For the text-containing cell, return its midpoint in [X, Y] coordinate format. 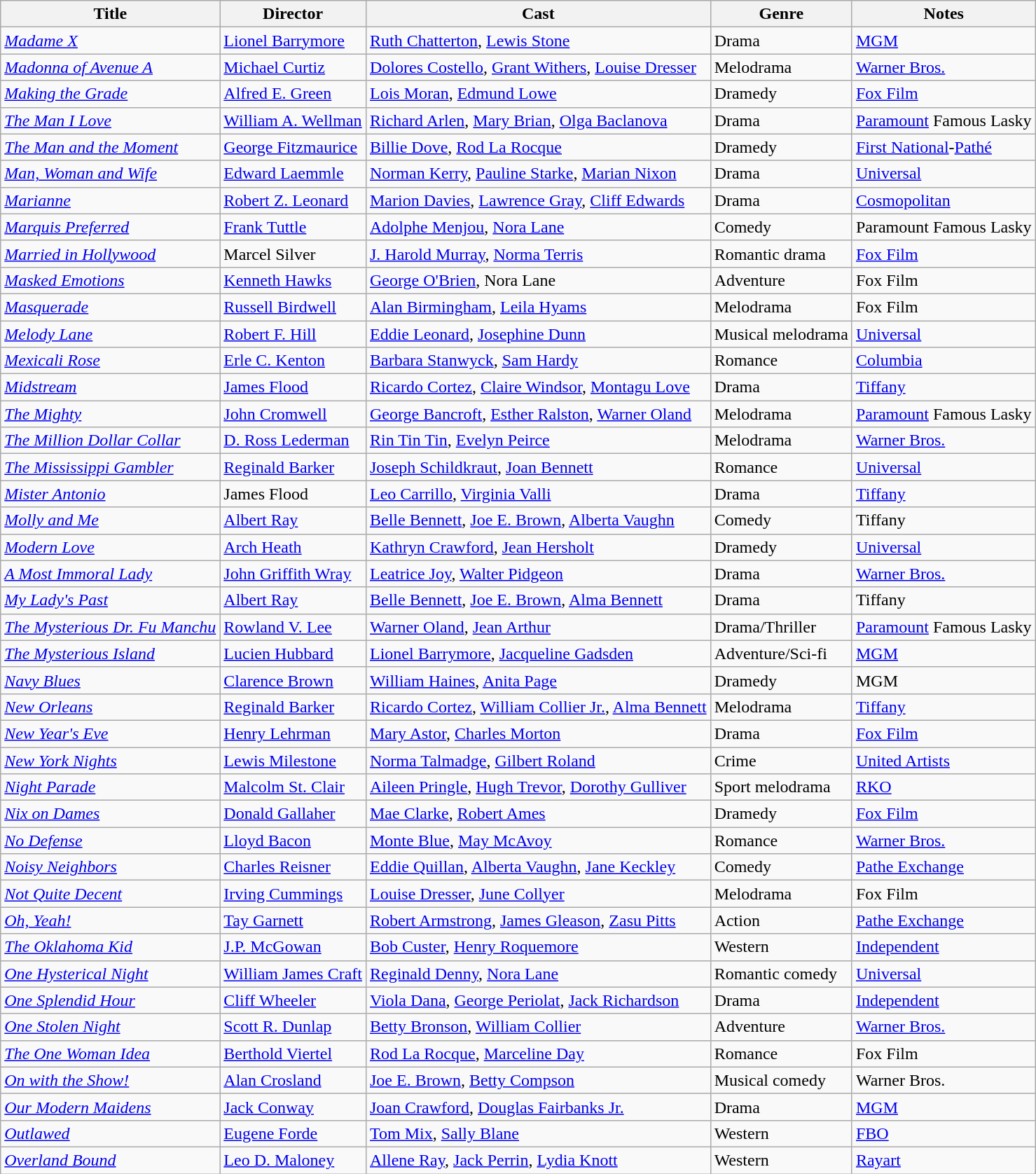
John Griffith Wray [293, 574]
Drama/Thriller [781, 627]
Director [293, 14]
The Man I Love [111, 120]
Clarence Brown [293, 680]
Nix on Dames [111, 814]
Melody Lane [111, 334]
Ruth Chatterton, Lewis Stone [538, 41]
Belle Bennett, Joe E. Brown, Alberta Vaughn [538, 520]
Alan Birmingham, Leila Hyams [538, 307]
New York Nights [111, 760]
Charles Reisner [293, 867]
Lewis Milestone [293, 760]
Mae Clarke, Robert Ames [538, 814]
New Orleans [111, 707]
Oh, Yeah! [111, 920]
The Million Dollar Collar [111, 441]
William A. Wellman [293, 120]
Marcel Silver [293, 254]
Malcolm St. Clair [293, 787]
FBO [944, 1133]
Rod La Rocque, Marceline Day [538, 1054]
Warner Oland, Jean Arthur [538, 627]
Rayart [944, 1160]
Overland Bound [111, 1160]
Musical comedy [781, 1080]
Ricardo Cortez, Claire Windsor, Montagu Love [538, 387]
Noisy Neighbors [111, 867]
J. Harold Murray, Norma Terris [538, 254]
Aileen Pringle, Hugh Trevor, Dorothy Gulliver [538, 787]
Robert Armstrong, James Gleason, Zasu Pitts [538, 920]
The Mysterious Dr. Fu Manchu [111, 627]
Genre [781, 14]
Columbia [944, 361]
Reginald Denny, Nora Lane [538, 974]
Adolphe Menjou, Nora Lane [538, 227]
Molly and Me [111, 520]
Tom Mix, Sally Blane [538, 1133]
Title [111, 14]
Navy Blues [111, 680]
Mary Astor, Charles Morton [538, 733]
Mister Antonio [111, 494]
The Mysterious Island [111, 654]
Rin Tin Tin, Evelyn Peirce [538, 441]
J.P. McGowan [293, 947]
George Fitzmaurice [293, 147]
Masked Emotions [111, 280]
The One Woman Idea [111, 1054]
William Haines, Anita Page [538, 680]
The Oklahoma Kid [111, 947]
The Mighty [111, 414]
Cosmopolitan [944, 200]
Modern Love [111, 547]
Madame X [111, 41]
Romantic comedy [781, 974]
Robert F. Hill [293, 334]
Marquis Preferred [111, 227]
My Lady's Past [111, 600]
Louise Dresser, June Collyer [538, 894]
George O'Brien, Nora Lane [538, 280]
Robert Z. Leonard [293, 200]
William James Craft [293, 974]
Joan Crawford, Douglas Fairbanks Jr. [538, 1107]
Alfred E. Green [293, 94]
Russell Birdwell [293, 307]
Eddie Quillan, Alberta Vaughn, Jane Keckley [538, 867]
Jack Conway [293, 1107]
Leo Carrillo, Virginia Valli [538, 494]
Joseph Schildkraut, Joan Bennett [538, 467]
One Hysterical Night [111, 974]
Making the Grade [111, 94]
First National-Pathé [944, 147]
Norma Talmadge, Gilbert Roland [538, 760]
Cast [538, 14]
Betty Bronson, William Collier [538, 1027]
Madonna of Avenue A [111, 67]
The Man and the Moment [111, 147]
Lionel Barrymore [293, 41]
Scott R. Dunlap [293, 1027]
One Stolen Night [111, 1027]
Action [781, 920]
No Defense [111, 841]
Lucien Hubbard [293, 654]
RKO [944, 787]
A Most Immoral Lady [111, 574]
United Artists [944, 760]
Joe E. Brown, Betty Compson [538, 1080]
Marion Davies, Lawrence Gray, Cliff Edwards [538, 200]
Outlawed [111, 1133]
Michael Curtiz [293, 67]
Crime [781, 760]
Irving Cummings [293, 894]
Tay Garnett [293, 920]
Frank Tuttle [293, 227]
Richard Arlen, Mary Brian, Olga Baclanova [538, 120]
Monte Blue, May McAvoy [538, 841]
Man, Woman and Wife [111, 174]
Kenneth Hawks [293, 280]
Night Parade [111, 787]
Lois Moran, Edmund Lowe [538, 94]
D. Ross Lederman [293, 441]
Mexicali Rose [111, 361]
Our Modern Maidens [111, 1107]
Edward Laemmle [293, 174]
On with the Show! [111, 1080]
Belle Bennett, Joe E. Brown, Alma Bennett [538, 600]
Kathryn Crawford, Jean Hersholt [538, 547]
New Year's Eve [111, 733]
Berthold Viertel [293, 1054]
Not Quite Decent [111, 894]
John Cromwell [293, 414]
Lionel Barrymore, Jacqueline Gadsden [538, 654]
Marianne [111, 200]
Notes [944, 14]
Romantic drama [781, 254]
Leatrice Joy, Walter Pidgeon [538, 574]
Midstream [111, 387]
George Bancroft, Esther Ralston, Warner Oland [538, 414]
Eddie Leonard, Josephine Dunn [538, 334]
Barbara Stanwyck, Sam Hardy [538, 361]
Viola Dana, George Periolat, Jack Richardson [538, 1000]
Musical melodrama [781, 334]
Norman Kerry, Pauline Starke, Marian Nixon [538, 174]
Henry Lehrman [293, 733]
Eugene Forde [293, 1133]
Dolores Costello, Grant Withers, Louise Dresser [538, 67]
Sport melodrama [781, 787]
Alan Crosland [293, 1080]
One Splendid Hour [111, 1000]
Married in Hollywood [111, 254]
Masquerade [111, 307]
Lloyd Bacon [293, 841]
Bob Custer, Henry Roquemore [538, 947]
Ricardo Cortez, William Collier Jr., Alma Bennett [538, 707]
Adventure/Sci-fi [781, 654]
Cliff Wheeler [293, 1000]
Billie Dove, Rod La Rocque [538, 147]
Allene Ray, Jack Perrin, Lydia Knott [538, 1160]
Donald Gallaher [293, 814]
Leo D. Maloney [293, 1160]
The Mississippi Gambler [111, 467]
Erle C. Kenton [293, 361]
Rowland V. Lee [293, 627]
Arch Heath [293, 547]
